Locate the cell with the specified text and output its [X, Y] center coordinate. 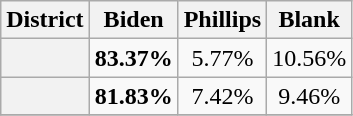
9.46% [310, 96]
District [45, 20]
83.37% [134, 58]
7.42% [222, 96]
Blank [310, 20]
10.56% [310, 58]
Biden [134, 20]
Phillips [222, 20]
81.83% [134, 96]
5.77% [222, 58]
